Extract the (x, y) coordinate from the center of the cell holding the provided text.  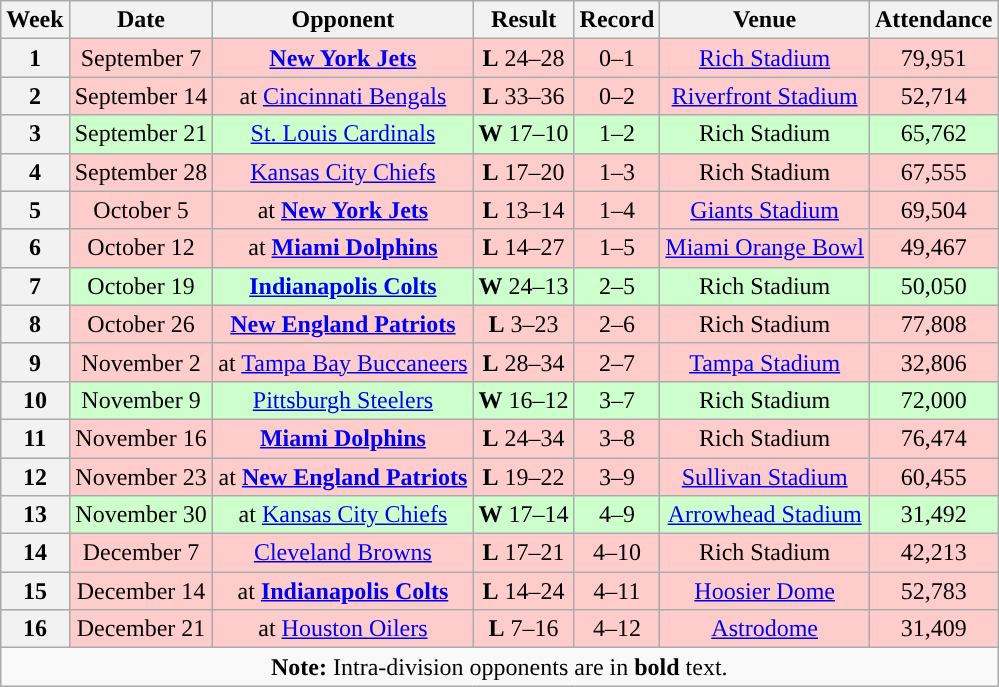
W 24–13 (524, 286)
4–11 (617, 591)
Attendance (933, 20)
W 17–14 (524, 515)
W 17–10 (524, 134)
Note: Intra-division opponents are in bold text. (500, 667)
Pittsburgh Steelers (343, 400)
1 (35, 58)
Week (35, 20)
at Miami Dolphins (343, 248)
October 26 (141, 324)
32,806 (933, 362)
at Houston Oilers (343, 629)
4–9 (617, 515)
September 28 (141, 172)
Sullivan Stadium (765, 477)
at Cincinnati Bengals (343, 96)
L 19–22 (524, 477)
Riverfront Stadium (765, 96)
3–8 (617, 438)
16 (35, 629)
December 21 (141, 629)
November 9 (141, 400)
72,000 (933, 400)
W 16–12 (524, 400)
77,808 (933, 324)
15 (35, 591)
Opponent (343, 20)
4–12 (617, 629)
9 (35, 362)
4–10 (617, 553)
52,783 (933, 591)
Giants Stadium (765, 210)
New York Jets (343, 58)
L 3–23 (524, 324)
Indianapolis Colts (343, 286)
Kansas City Chiefs (343, 172)
5 (35, 210)
69,504 (933, 210)
50,050 (933, 286)
49,467 (933, 248)
3–9 (617, 477)
L 33–36 (524, 96)
14 (35, 553)
September 7 (141, 58)
1–3 (617, 172)
11 (35, 438)
2 (35, 96)
6 (35, 248)
Cleveland Browns (343, 553)
L 24–34 (524, 438)
November 2 (141, 362)
L 17–21 (524, 553)
October 5 (141, 210)
12 (35, 477)
31,492 (933, 515)
October 12 (141, 248)
2–5 (617, 286)
Astrodome (765, 629)
Miami Dolphins (343, 438)
L 17–20 (524, 172)
November 23 (141, 477)
at New England Patriots (343, 477)
60,455 (933, 477)
Arrowhead Stadium (765, 515)
November 16 (141, 438)
October 19 (141, 286)
New England Patriots (343, 324)
L 14–27 (524, 248)
31,409 (933, 629)
Venue (765, 20)
L 14–24 (524, 591)
3–7 (617, 400)
L 24–28 (524, 58)
4 (35, 172)
Tampa Stadium (765, 362)
L 28–34 (524, 362)
Date (141, 20)
November 30 (141, 515)
at Indianapolis Colts (343, 591)
Record (617, 20)
Hoosier Dome (765, 591)
65,762 (933, 134)
76,474 (933, 438)
42,213 (933, 553)
September 14 (141, 96)
2–6 (617, 324)
2–7 (617, 362)
L 13–14 (524, 210)
L 7–16 (524, 629)
0–1 (617, 58)
December 14 (141, 591)
at Kansas City Chiefs (343, 515)
7 (35, 286)
3 (35, 134)
1–2 (617, 134)
79,951 (933, 58)
52,714 (933, 96)
St. Louis Cardinals (343, 134)
at Tampa Bay Buccaneers (343, 362)
67,555 (933, 172)
Miami Orange Bowl (765, 248)
8 (35, 324)
1–5 (617, 248)
0–2 (617, 96)
13 (35, 515)
1–4 (617, 210)
December 7 (141, 553)
10 (35, 400)
Result (524, 20)
at New York Jets (343, 210)
September 21 (141, 134)
